Find where the given text appears and provide that cell's center as [x, y] coordinate. 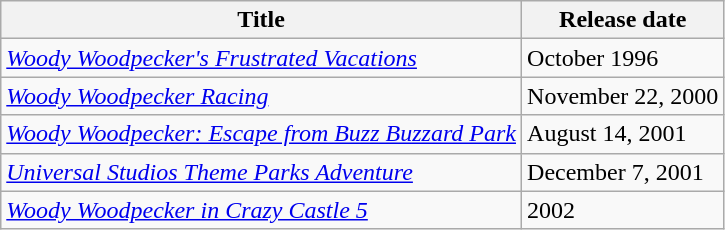
October 1996 [623, 58]
Woody Woodpecker Racing [262, 96]
August 14, 2001 [623, 134]
Universal Studios Theme Parks Adventure [262, 172]
Release date [623, 20]
Woody Woodpecker in Crazy Castle 5 [262, 210]
Woody Woodpecker: Escape from Buzz Buzzard Park [262, 134]
Title [262, 20]
November 22, 2000 [623, 96]
December 7, 2001 [623, 172]
2002 [623, 210]
Woody Woodpecker's Frustrated Vacations [262, 58]
